Output the (X, Y) coordinate of the center of the cell containing the given text.  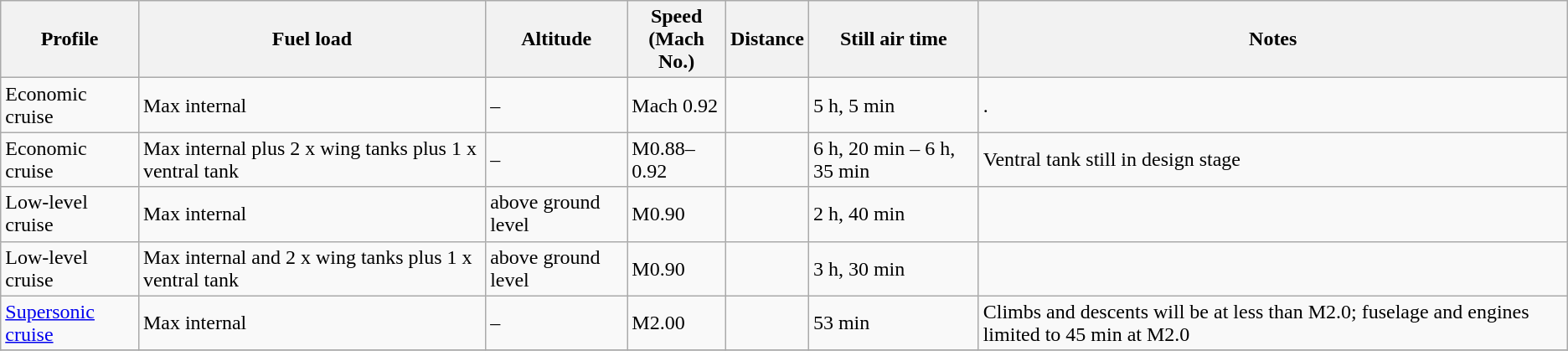
Max internal plus 2 x wing tanks plus 1 x ventral tank (312, 159)
Ventral tank still in design stage (1273, 159)
5 h, 5 min (893, 106)
Mach 0.92 (677, 106)
2 h, 40 min (893, 214)
Fuel load (312, 39)
3 h, 30 min (893, 268)
M0.88–0.92 (677, 159)
M2.00 (677, 323)
Climbs and descents will be at less than M2.0; fuselage and engines limited to 45 min at M2.0 (1273, 323)
Altitude (556, 39)
53 min (893, 323)
Notes (1273, 39)
. (1273, 106)
Profile (70, 39)
Supersonic cruise (70, 323)
Speed (Mach No.) (677, 39)
6 h, 20 min – 6 h, 35 min (893, 159)
Still air time (893, 39)
Distance (767, 39)
Max internal and 2 x wing tanks plus 1 x ventral tank (312, 268)
